Capture the cell that displays the provided text and extract its [X, Y] central coordinate. 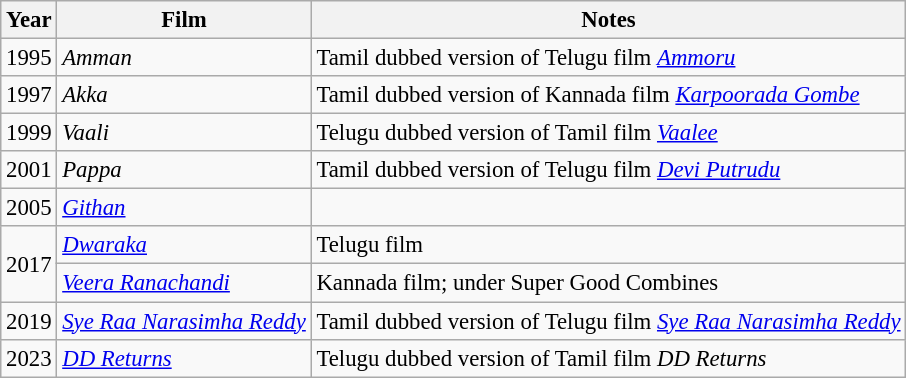
Pappa [184, 170]
1995 [29, 58]
Tamil dubbed version of Kannada film Karpoorada Gombe [608, 95]
Tamil dubbed version of Telugu film Devi Putrudu [608, 170]
2017 [29, 264]
Telugu dubbed version of Tamil film DD Returns [608, 358]
1997 [29, 95]
2005 [29, 208]
2023 [29, 358]
Akka [184, 95]
Telugu dubbed version of Tamil film Vaalee [608, 133]
Telugu film [608, 245]
Vaali [184, 133]
Film [184, 20]
DD Returns [184, 358]
Veera Ranachandi [184, 283]
1999 [29, 133]
Year [29, 20]
Dwaraka [184, 245]
Amman [184, 58]
Tamil dubbed version of Telugu film Ammoru [608, 58]
Tamil dubbed version of Telugu film Sye Raa Narasimha Reddy [608, 321]
2001 [29, 170]
Notes [608, 20]
Sye Raa Narasimha Reddy [184, 321]
2019 [29, 321]
Githan [184, 208]
Kannada film; under Super Good Combines [608, 283]
